Scan for the cell matching the given text and deliver its (X, Y) coordinate at center. 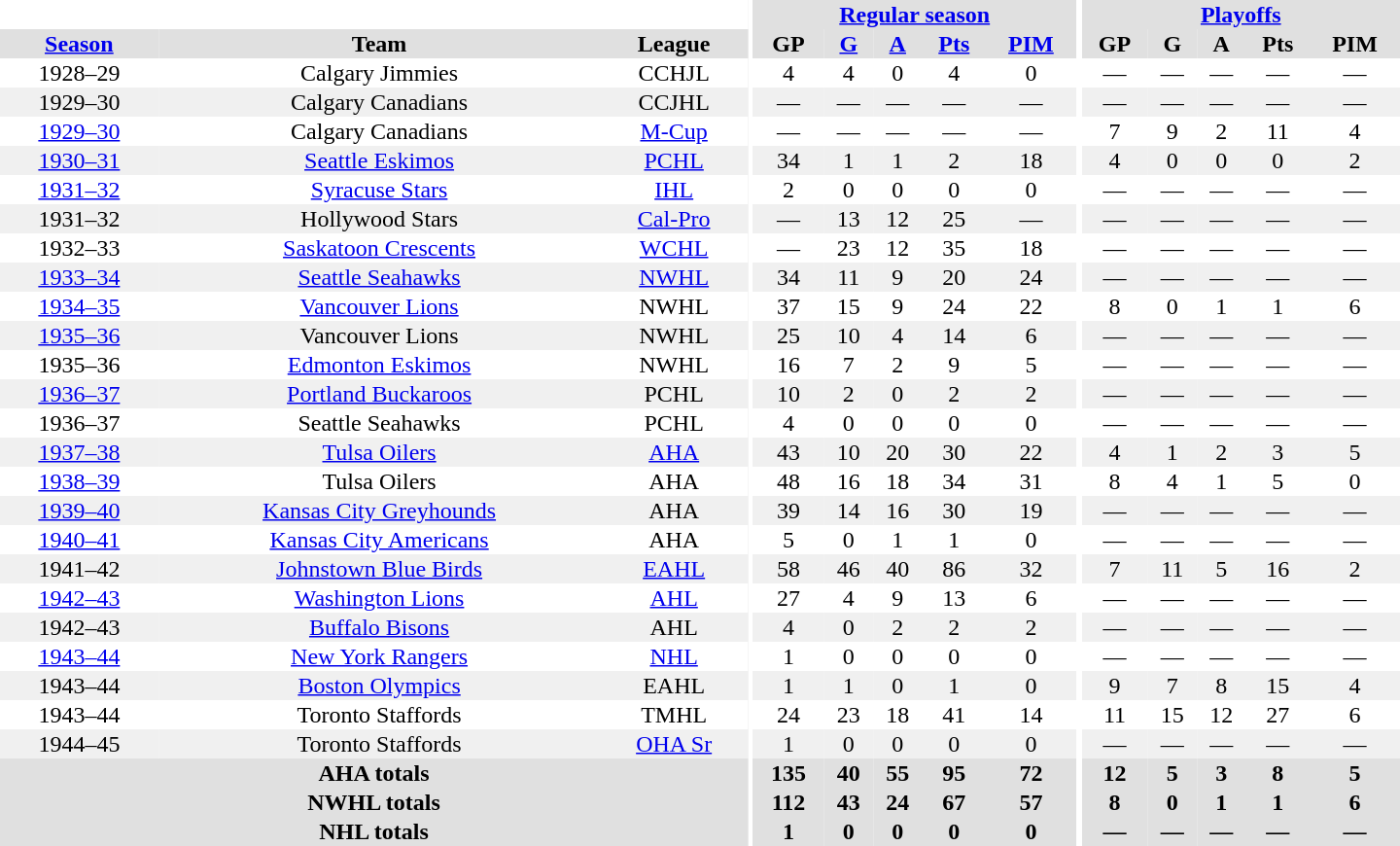
Team (379, 44)
46 (850, 569)
Regular season (915, 15)
41 (955, 715)
IHL (674, 190)
WCHL (674, 248)
Washington Lions (379, 598)
NHL totals (373, 831)
48 (789, 481)
31 (1031, 481)
OHA Sr (674, 744)
1934–35 (80, 306)
1940–41 (80, 540)
1944–45 (80, 744)
AHA totals (373, 773)
67 (955, 802)
Calgary Jimmies (379, 73)
55 (898, 773)
Kansas City Americans (379, 540)
1937–38 (80, 452)
1933–34 (80, 277)
1928–29 (80, 73)
Portland Buckaroos (379, 394)
57 (1031, 802)
NWHL totals (373, 802)
1941–42 (80, 569)
Kansas City Greyhounds (379, 511)
Johnstown Blue Birds (379, 569)
Playoffs (1241, 15)
1930–31 (80, 160)
135 (789, 773)
New York Rangers (379, 656)
Seattle Eskimos (379, 160)
39 (789, 511)
32 (1031, 569)
58 (789, 569)
86 (955, 569)
Hollywood Stars (379, 219)
1938–39 (80, 481)
1939–40 (80, 511)
35 (955, 248)
M-Cup (674, 131)
Season (80, 44)
Saskatoon Crescents (379, 248)
37 (789, 306)
NHL (674, 656)
95 (955, 773)
1932–33 (80, 248)
CCJHL (674, 102)
112 (789, 802)
Edmonton Eskimos (379, 365)
72 (1031, 773)
Cal-Pro (674, 219)
Buffalo Bisons (379, 627)
Syracuse Stars (379, 190)
19 (1031, 511)
League (674, 44)
Boston Olympics (379, 686)
CCHJL (674, 73)
TMHL (674, 715)
